Extract the [x, y] coordinate from the center of the cell holding the provided text.  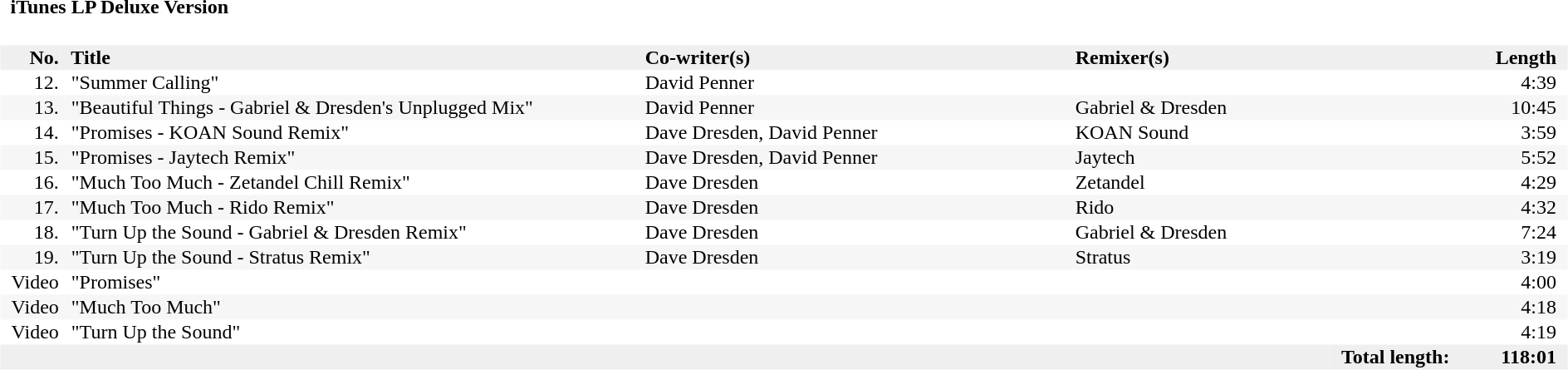
Title [352, 57]
19. [30, 257]
"Turn Up the Sound" [352, 332]
3:59 [1475, 132]
Rido [1227, 207]
16. [30, 182]
No. [30, 57]
15. [30, 157]
Co-writer(s) [859, 57]
"Promises - KOAN Sound Remix" [352, 132]
"Much Too Much - Rido Remix" [352, 207]
4:29 [1475, 182]
"Much Too Much - Zetandel Chill Remix" [352, 182]
10:45 [1475, 107]
Jaytech [1227, 157]
4:18 [1475, 307]
18. [30, 232]
"Turn Up the Sound - Gabriel & Dresden Remix" [352, 232]
118:01 [1528, 357]
Total length: [1409, 357]
5:52 [1475, 157]
Zetandel [1227, 182]
4:32 [1475, 207]
4:00 [1475, 282]
4:19 [1475, 332]
14. [30, 132]
Length [1475, 57]
4:39 [1475, 82]
7:24 [1475, 232]
"Promises" [352, 282]
Stratus [1227, 257]
KOAN Sound [1227, 132]
"Much Too Much" [352, 307]
13. [30, 107]
"Summer Calling" [352, 82]
"Turn Up the Sound - Stratus Remix" [352, 257]
"Beautiful Things - Gabriel & Dresden's Unplugged Mix" [352, 107]
"Promises - Jaytech Remix" [352, 157]
3:19 [1475, 257]
17. [30, 207]
Remixer(s) [1227, 57]
12. [30, 82]
